Search for the cell housing the specified text and yield its (x, y) center coordinate. 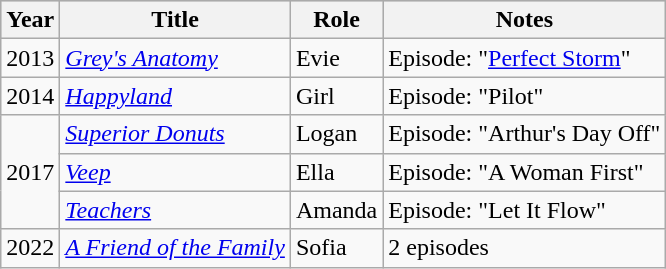
2014 (30, 96)
2 episodes (524, 248)
Grey's Anatomy (176, 58)
Episode: "Perfect Storm" (524, 58)
2013 (30, 58)
Episode: "Pilot" (524, 96)
A Friend of the Family (176, 248)
Episode: "A Woman First" (524, 172)
Happyland (176, 96)
Episode: "Let It Flow" (524, 210)
Evie (336, 58)
Logan (336, 134)
Teachers (176, 210)
2022 (30, 248)
Title (176, 20)
Notes (524, 20)
Year (30, 20)
Superior Donuts (176, 134)
Sofia (336, 248)
Amanda (336, 210)
Veep (176, 172)
2017 (30, 172)
Role (336, 20)
Girl (336, 96)
Episode: "Arthur's Day Off" (524, 134)
Ella (336, 172)
